Identify which cell holds the provided text, then report its [x, y] central coordinate. 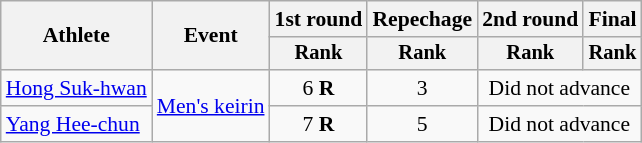
3 [422, 88]
5 [422, 124]
Yang Hee-chun [76, 124]
Hong Suk-hwan [76, 88]
7 R [319, 124]
Men's keirin [211, 106]
2nd round [530, 19]
6 R [319, 88]
Repechage [422, 19]
Final [612, 19]
1st round [319, 19]
Athlete [76, 36]
Event [211, 36]
